From the cell containing the given text, extract its center point as (x, y) coordinate. 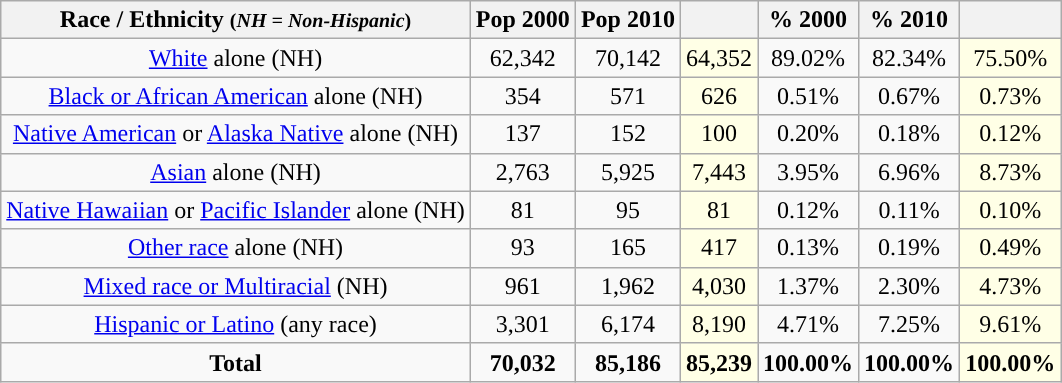
417 (718, 248)
0.11% (910, 210)
7.25% (910, 324)
93 (522, 248)
8,190 (718, 324)
Total (236, 362)
961 (522, 286)
% 2000 (808, 20)
354 (522, 96)
2,763 (522, 172)
75.50% (1010, 58)
Mixed race or Multiracial (NH) (236, 286)
4,030 (718, 286)
Pop 2000 (522, 20)
85,186 (628, 362)
6,174 (628, 324)
152 (628, 134)
100 (718, 134)
5,925 (628, 172)
82.34% (910, 58)
70,142 (628, 58)
1.37% (808, 286)
0.20% (808, 134)
62,342 (522, 58)
Native Hawaiian or Pacific Islander alone (NH) (236, 210)
137 (522, 134)
2.30% (910, 286)
626 (718, 96)
Black or African American alone (NH) (236, 96)
571 (628, 96)
0.67% (910, 96)
0.18% (910, 134)
Race / Ethnicity (NH = Non-Hispanic) (236, 20)
0.49% (1010, 248)
1,962 (628, 286)
0.73% (1010, 96)
White alone (NH) (236, 58)
0.19% (910, 248)
Pop 2010 (628, 20)
7,443 (718, 172)
9.61% (1010, 324)
Native American or Alaska Native alone (NH) (236, 134)
Asian alone (NH) (236, 172)
Other race alone (NH) (236, 248)
8.73% (1010, 172)
0.51% (808, 96)
Hispanic or Latino (any race) (236, 324)
0.13% (808, 248)
0.10% (1010, 210)
70,032 (522, 362)
4.71% (808, 324)
85,239 (718, 362)
165 (628, 248)
95 (628, 210)
89.02% (808, 58)
3,301 (522, 324)
3.95% (808, 172)
% 2010 (910, 20)
64,352 (718, 58)
4.73% (1010, 286)
6.96% (910, 172)
